Identify which cell holds the provided text, then report its (X, Y) central coordinate. 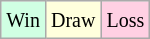
Loss (126, 20)
Draw (72, 20)
Win (24, 20)
